Detect which cell encompasses the target text, then output its [X, Y] center coordinate. 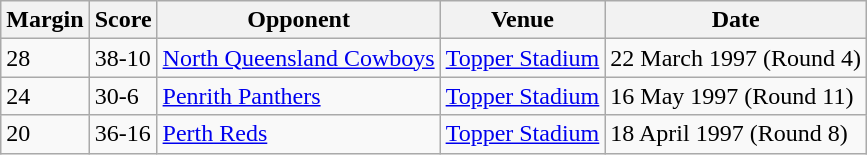
36-16 [123, 134]
18 April 1997 (Round 8) [736, 134]
24 [45, 96]
Score [123, 20]
Margin [45, 20]
22 March 1997 (Round 4) [736, 58]
28 [45, 58]
20 [45, 134]
16 May 1997 (Round 11) [736, 96]
Date [736, 20]
Perth Reds [298, 134]
38-10 [123, 58]
Venue [522, 20]
30-6 [123, 96]
Opponent [298, 20]
North Queensland Cowboys [298, 58]
Penrith Panthers [298, 96]
